Capture the cell that displays the provided text and extract its [x, y] central coordinate. 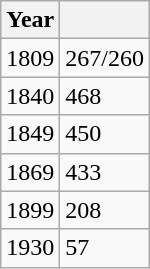
450 [105, 134]
1869 [30, 172]
57 [105, 248]
1930 [30, 248]
267/260 [105, 58]
208 [105, 210]
1840 [30, 96]
1809 [30, 58]
468 [105, 96]
433 [105, 172]
1849 [30, 134]
1899 [30, 210]
Year [30, 20]
